Capture the cell that displays the provided text and extract its [X, Y] central coordinate. 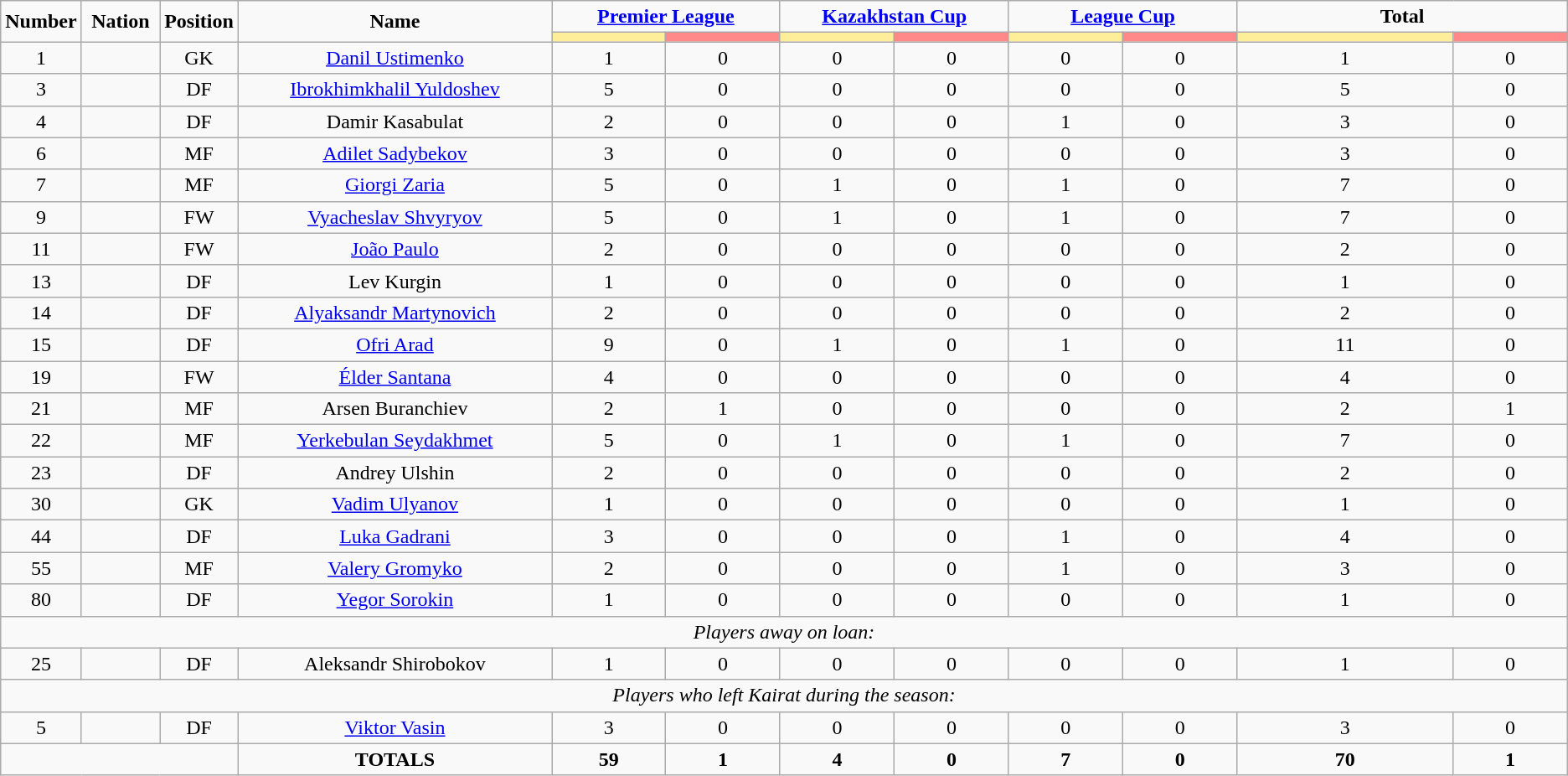
14 [41, 313]
6 [41, 153]
19 [41, 376]
Élder Santana [395, 376]
Valery Gromyko [395, 568]
Name [395, 22]
Andrey Ulshin [395, 473]
Lev Kurgin [395, 281]
Luka Gadrani [395, 536]
Players who left Kairat during the season: [784, 696]
Nation [121, 22]
Aleksandr Shirobokov [395, 664]
15 [41, 344]
Vyacheslav Shvyryov [395, 217]
Number [41, 22]
22 [41, 441]
Yerkebulan Seydakhmet [395, 441]
Giorgi Zaria [395, 185]
Players away on loan: [784, 632]
23 [41, 473]
Arsen Buranchiev [395, 409]
Danil Ustimenko [395, 58]
João Paulo [395, 249]
Premier League [665, 17]
Ibrokhimkhalil Yuldoshev [395, 90]
13 [41, 281]
21 [41, 409]
Kazakhstan Cup [895, 17]
55 [41, 568]
25 [41, 664]
80 [41, 600]
Position [199, 22]
59 [608, 759]
Adilet Sadybekov [395, 153]
30 [41, 504]
Vadim Ulyanov [395, 504]
Alyaksandr Martynovich [395, 313]
Ofri Arad [395, 344]
League Cup [1122, 17]
44 [41, 536]
TOTALS [395, 759]
Yegor Sorokin [395, 600]
70 [1345, 759]
Damir Kasabulat [395, 122]
Total [1402, 17]
Viktor Vasin [395, 727]
